Detect which cell encompasses the target text, then output its (X, Y) center coordinate. 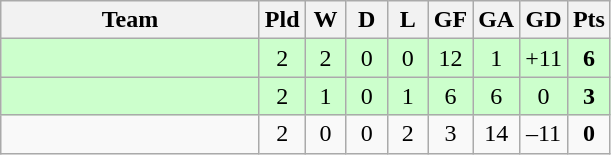
14 (496, 134)
GA (496, 20)
Team (130, 20)
+11 (544, 58)
D (366, 20)
GF (450, 20)
W (326, 20)
L (408, 20)
Pld (282, 20)
–11 (544, 134)
GD (544, 20)
Pts (588, 20)
12 (450, 58)
